Detect which cell encompasses the target text, then output its (x, y) center coordinate. 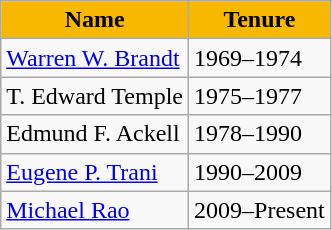
Tenure (260, 20)
T. Edward Temple (95, 96)
Michael Rao (95, 210)
2009–Present (260, 210)
Warren W. Brandt (95, 58)
1975–1977 (260, 96)
1969–1974 (260, 58)
1990–2009 (260, 172)
Edmund F. Ackell (95, 134)
Name (95, 20)
Eugene P. Trani (95, 172)
1978–1990 (260, 134)
